From the cell containing the given text, extract its center point as (X, Y) coordinate. 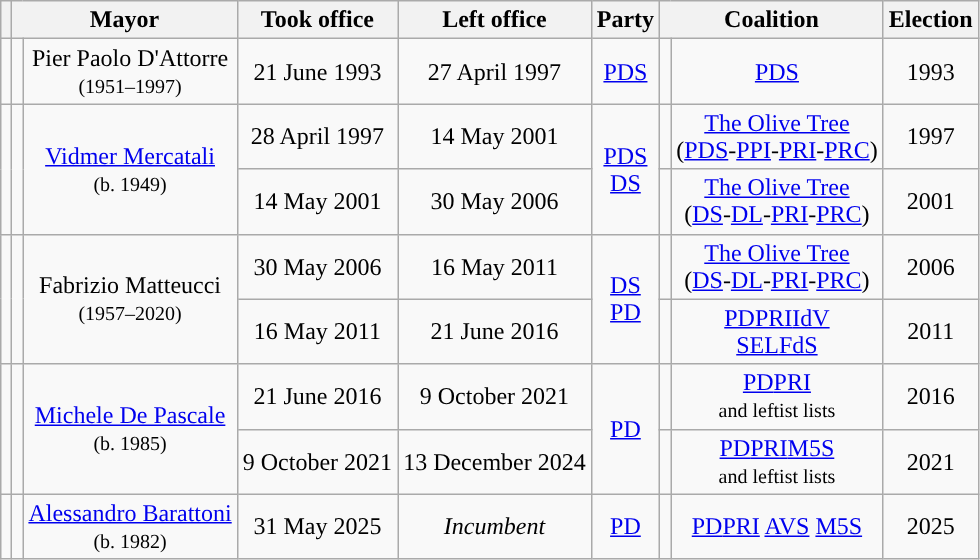
2016 (930, 396)
2011 (930, 332)
PDPRIM5Sand leftist lists (777, 462)
Incumbent (495, 526)
PDSDS (625, 169)
2021 (930, 462)
2006 (930, 266)
Vidmer Mercatali(b. 1949) (130, 169)
Left office (495, 20)
Fabrizio Matteucci(1957–2020) (130, 299)
Coalition (772, 20)
28 April 1997 (317, 136)
Party (625, 20)
27 April 1997 (495, 72)
The Olive Tree(PDS-PPI-PRI-PRC) (777, 136)
PDPRIand leftist lists (777, 396)
2001 (930, 202)
1997 (930, 136)
Pier Paolo D'Attorre(1951–1997) (130, 72)
21 June 1993 (317, 72)
1993 (930, 72)
31 May 2025 (317, 526)
Took office (317, 20)
PDPRIIdVSELFdS (777, 332)
Mayor (124, 20)
Alessandro Barattoni(b. 1982) (130, 526)
Michele De Pascale(b. 1985) (130, 429)
DSPD (625, 299)
13 December 2024 (495, 462)
2025 (930, 526)
Election (930, 20)
PDPRI AVS M5S (777, 526)
